For the text-containing cell, return its midpoint in (x, y) coordinate format. 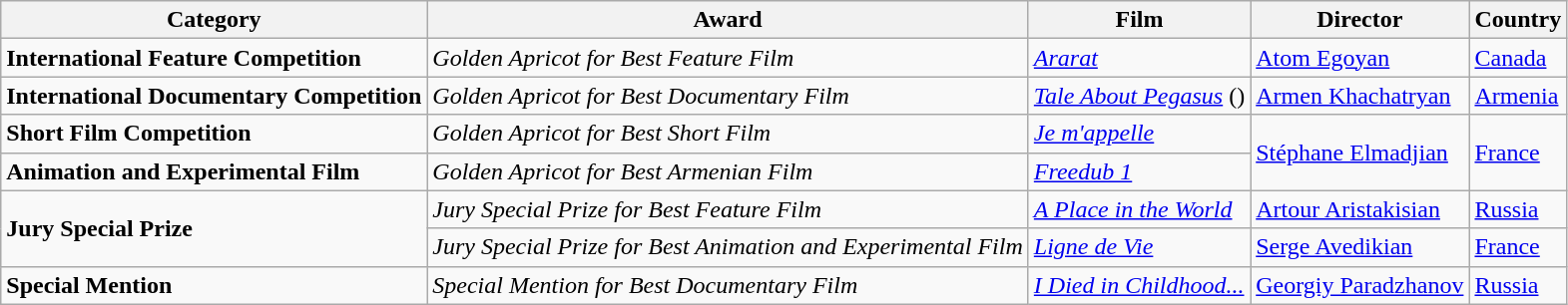
Armenia (1518, 96)
Ararat (1139, 58)
Artour Aristakisian (1359, 209)
Tale About Pegasus () (1139, 96)
International Documentary Competition (214, 96)
Canada (1518, 58)
Category (214, 20)
Georgiy Paradzhanov (1359, 285)
Jury Special Prize for Best Feature Film (729, 209)
Golden Apricot for Best Armenian Film (729, 171)
Ligne de Vie (1139, 247)
Country (1518, 20)
Stéphane Elmadjian (1359, 152)
I Died in Childhood... (1139, 285)
Golden Apricot for Best Documentary Film (729, 96)
Special Mention for Best Documentary Film (729, 285)
Animation and Experimental Film (214, 171)
Armen Khachatryan (1359, 96)
Award (729, 20)
Jury Special Prize (214, 228)
A Place in the World (1139, 209)
Short Film Competition (214, 134)
Freedub 1 (1139, 171)
Film (1139, 20)
Golden Apricot for Best Feature Film (729, 58)
International Feature Competition (214, 58)
Special Mention (214, 285)
Jury Special Prize for Best Animation and Experimental Film (729, 247)
Golden Apricot for Best Short Film (729, 134)
Serge Avedikian (1359, 247)
Atom Egoyan (1359, 58)
Director (1359, 20)
Je m'appelle (1139, 134)
